Locate the cell with the specified text and output its (x, y) center coordinate. 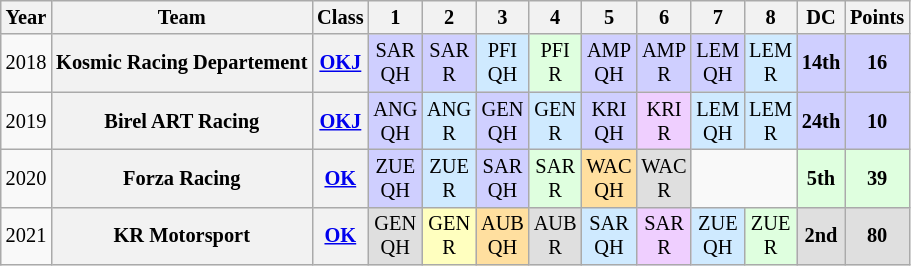
KRIR (664, 121)
1 (395, 17)
AUBQH (502, 236)
14th (821, 63)
8 (770, 17)
Forza Racing (182, 178)
3 (502, 17)
Birel ART Racing (182, 121)
5 (610, 17)
Year (26, 17)
Kosmic Racing Departement (182, 63)
KR Motorsport (182, 236)
Team (182, 17)
DC (821, 17)
AMPR (664, 63)
10 (877, 121)
7 (718, 17)
24th (821, 121)
AUBR (556, 236)
16 (877, 63)
80 (877, 236)
ANGQH (395, 121)
AMPQH (610, 63)
Class (340, 17)
PFIR (556, 63)
WACR (664, 178)
39 (877, 178)
2021 (26, 236)
ANGR (449, 121)
KRIQH (610, 121)
Points (877, 17)
2nd (821, 236)
5th (821, 178)
PFIQH (502, 63)
2020 (26, 178)
6 (664, 17)
2018 (26, 63)
2 (449, 17)
2019 (26, 121)
4 (556, 17)
WACQH (610, 178)
